Extract the [X, Y] coordinate from the center of the cell holding the provided text.  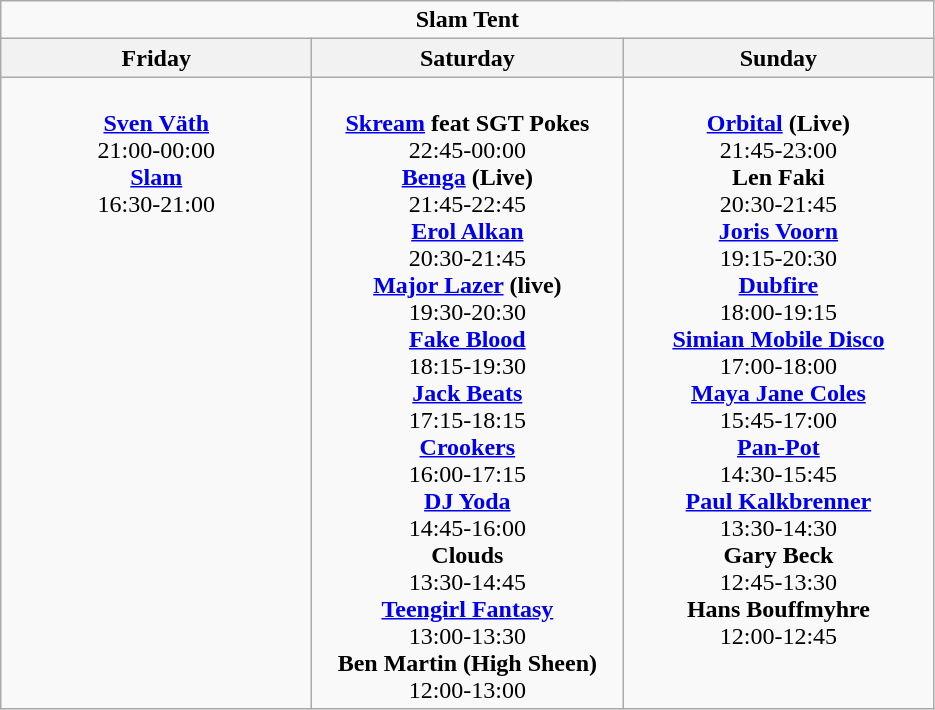
Sunday [778, 58]
Friday [156, 58]
Sven Väth 21:00-00:00 Slam 16:30-21:00 [156, 393]
Saturday [468, 58]
Slam Tent [468, 20]
